Detect which cell encompasses the target text, then output its (X, Y) center coordinate. 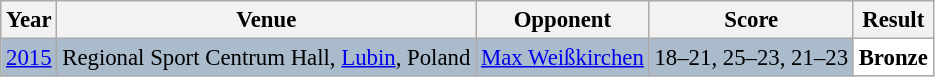
Result (893, 20)
Opponent (562, 20)
Bronze (893, 58)
2015 (29, 58)
18–21, 25–23, 21–23 (751, 58)
Score (751, 20)
Max Weißkirchen (562, 58)
Regional Sport Centrum Hall, Lubin, Poland (266, 58)
Venue (266, 20)
Year (29, 20)
